Output the (x, y) coordinate of the center of the cell containing the given text.  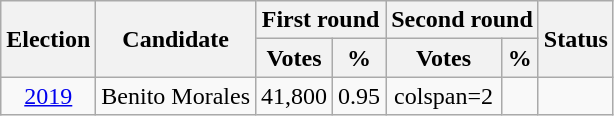
Benito Morales (176, 96)
Candidate (176, 39)
41,800 (294, 96)
First round (321, 20)
2019 (48, 96)
Second round (462, 20)
colspan=2 (444, 96)
Election (48, 39)
Status (576, 39)
0.95 (360, 96)
